Detect which cell encompasses the target text, then output its [X, Y] center coordinate. 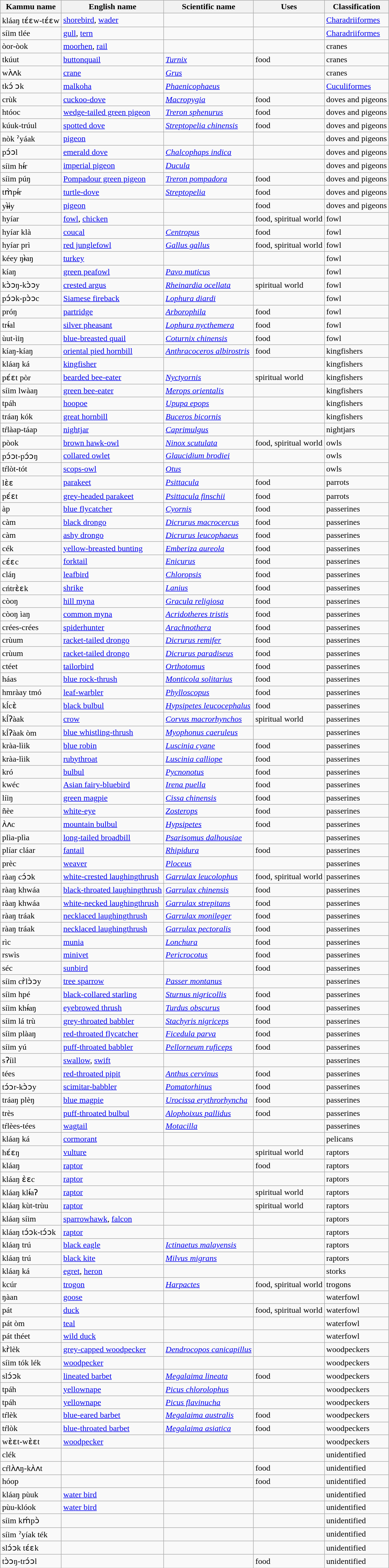
Cissa chinensis [208, 798]
Turnix [208, 59]
cláŋ [31, 575]
black-collared starling [113, 994]
hóop [31, 1481]
hyíar [31, 219]
crées-crées [31, 627]
tree sparrow [113, 981]
sʔíil [31, 1060]
blue-breasted quail [113, 338]
síim yú [31, 1047]
htóoc [31, 112]
Luscinia cyane [208, 746]
Otus [208, 469]
Siamese fireback [113, 298]
Megalaima australis [208, 1415]
Upupa epops [208, 404]
hoopoe [113, 404]
Pellorneum ruficeps [208, 1047]
white-eye [113, 811]
weaver [113, 863]
Chloropsis [208, 575]
kláaŋ tɔ́ɔk-tɔ́ɔk [31, 1232]
kíaŋ [31, 272]
black eagle [113, 1245]
wʌ̀ʌk [31, 73]
yɨ̀ɨy [31, 206]
cńtrɛ̀ɛk [31, 588]
Zosterops [208, 811]
nightjar [113, 430]
pɔ́ɔk-pɔ̀ɔc [31, 298]
grey-throated babbler [113, 1021]
tráaŋ kók [31, 417]
tráaŋ plèŋ [31, 1100]
Garrulax pectoralis [208, 929]
Milvus migrans [208, 1258]
turkey [113, 258]
lɛ̀ɛ [31, 482]
Nyctyornis [208, 377]
slɔ́ɔk tɛ́ɛk [31, 1548]
blue-eared barbet [113, 1415]
Ficedula parva [208, 1034]
sparrowhawk, falcon [113, 1219]
Orthotomus [208, 666]
grey-headed parakeet [113, 496]
tées [31, 1074]
ràaŋ cɔ́ɔk [31, 877]
green peafowl [113, 272]
spiderhunter [113, 627]
síim cr̀lɔ̀ɔy [31, 981]
green magpie [113, 798]
Uses [289, 7]
blue magpie [113, 1100]
emerald dove [113, 152]
pòok [31, 442]
minivet [113, 955]
Turdus obscurus [208, 1008]
crested argus [113, 285]
trogon [113, 1284]
Streptopelia [208, 192]
hmràay tmó [31, 692]
kláaŋ [31, 1165]
lineated barbet [113, 1376]
wagtail [113, 1126]
Enicurus [208, 561]
vulture [113, 1153]
Urocissa erythrorhyncha [208, 1100]
hɛ́ɛŋ [31, 1153]
Pycnonotus [208, 772]
Arborophila [208, 312]
collared owlet [113, 456]
rubythroat [113, 759]
Gracula religiosa [208, 601]
ñèe [31, 811]
Rhipidura [208, 850]
munia [113, 942]
séc [31, 968]
cék [31, 548]
líiŋ [31, 798]
kláaŋ klɨ́aʔ [31, 1192]
trɨ́al [31, 325]
Grus [208, 73]
rswìs [31, 955]
Cyornis [208, 509]
síim púŋ [31, 179]
buttonquail [113, 59]
Macropygia [208, 99]
Dicrurus remifer [208, 640]
duck [113, 1310]
plíar cláar [31, 850]
Rheinardia ocellata [208, 285]
kláaŋ tɛ́ɛw-tɛ́ɛw [31, 20]
tŕlòk [31, 1428]
green bee-eater [113, 391]
hill myna [113, 601]
blue whistling-thrush [113, 733]
Lanius [208, 588]
Ictinaetus malayensis [208, 1245]
tm̀pɨ́r [31, 192]
Garrulax chinensis [208, 890]
leafbird [113, 575]
Anthus cervinus [208, 1074]
Centropus [208, 232]
ctéet [31, 666]
tɔ́ɔr-kɔ̀ɔy [31, 1087]
kĺʔàak òm [31, 733]
crane [113, 73]
Sturnus nigricollis [208, 994]
hyíar klà [31, 232]
ŋàan [31, 1297]
Hypsipetes leucocephalus [208, 706]
ùut-ìiŋ [31, 338]
bulbul [113, 772]
Picus flavinucha [208, 1402]
síim kḿpɔ̀ [31, 1521]
síim lá trù [31, 1021]
Irena puella [208, 785]
cɛ́ɛc [31, 561]
Asian fairy-bluebird [113, 785]
Glaucidium brodiei [208, 456]
Chalcophaps indica [208, 152]
blue-throated barbet [113, 1428]
kr̀lèk [31, 1350]
Psarisomus dalhousiae [208, 837]
Ducula [208, 166]
tɔ̀ɔŋ-trɔ́ɔl [31, 1561]
síim tlée [31, 33]
pát òm [31, 1323]
Hypsipetes [208, 824]
parakeet [113, 482]
síim plàaŋ [31, 1034]
shorebird, wader [113, 20]
àp [31, 509]
Motacilla [208, 1126]
imperial pigeon [113, 166]
trogons [357, 1284]
plìa-plìa [31, 837]
síim hpé [31, 994]
Merops orientalis [208, 391]
prèc [31, 863]
puff-throated bulbul [113, 1113]
Gallus gallus [208, 245]
mountain bulbul [113, 824]
còoŋ ìaŋ [31, 614]
síim tók lék [31, 1363]
Dicrurus paradiseus [208, 653]
síim hɨ́r [31, 166]
crùk [31, 99]
Psittacula finschii [208, 496]
Pomatorhinus [208, 1087]
black kite [113, 1258]
Passer montanus [208, 981]
wild duck [113, 1336]
kĺcɛ̀ [31, 706]
Myophonus caeruleus [208, 733]
gull, tern [113, 33]
Harpactes [208, 1284]
Megalaima asiatica [208, 1428]
fantail [113, 850]
turtle-dove [113, 192]
swallow, swift [113, 1060]
long-tailed broadbill [113, 837]
kláaŋ pùuk [31, 1494]
Ninox scutulata [208, 442]
kláaŋ síim [31, 1219]
Garrulax strepitans [208, 903]
Streptopelia chinensis [208, 125]
scimitar-babbler [113, 1087]
kĺʔàak [31, 719]
tailorbird [113, 666]
kláaŋ kùt-trùu [31, 1205]
Scientific name [208, 7]
pɛ́ɛt pòr [31, 377]
black-throated laughingthrush [113, 890]
Dendrocopos canicapillus [208, 1350]
Kammu name [31, 7]
leaf-warbler [113, 692]
Garrulax leucolophus [208, 877]
red-throated flycatcher [113, 1034]
Treron pompadora [208, 179]
partridge [113, 312]
òor-òok [31, 46]
tkúut [31, 59]
tŕlòt-tót [31, 469]
bearded bee-eater [113, 377]
cormorant [113, 1139]
Buceros bicornis [208, 417]
Pavo muticus [208, 272]
Garrulax monileger [208, 916]
red junglefowl [113, 245]
Megalaima lineata [208, 1376]
Dicrurus leucophaeus [208, 535]
Phylloscopus [208, 692]
Arachnothera [208, 627]
common myna [113, 614]
yellow-breasted bunting [113, 548]
très [31, 1113]
moorhen, rail [113, 46]
kláaŋ ɛ̀ɛc [31, 1179]
Psittacula [208, 482]
white-necked laughingthrush [113, 903]
pɛ́ɛt [31, 496]
Cuculiformes [357, 86]
pát théet [31, 1336]
Anthracoceros albirostris [208, 351]
black drongo [113, 522]
red-throated pipit [113, 1074]
English name [113, 7]
Lonchura [208, 942]
oriental pied hornbill [113, 351]
nòk ˀyáak [31, 139]
shrike [113, 588]
Caprimulgus [208, 430]
tŕlèes-tées [31, 1126]
tŕlèk [31, 1415]
white-crested laughingthrush [113, 877]
Pompadour green pigeon [113, 179]
coucal [113, 232]
Emberiza aureola [208, 548]
tkɔ́ ɔk [31, 86]
storks [357, 1271]
Treron sphenurus [208, 112]
eyebrowed thrush [113, 1008]
silver pheasant [113, 325]
Monticola solitarius [208, 679]
slɔ́ɔk [31, 1376]
Lophura diardi [208, 298]
Ploceus [208, 863]
próŋ [31, 312]
pelicans [357, 1139]
nightjars [357, 430]
pɔ́ɔt-pɔ́ɔŋ [31, 456]
Luscinia calliope [208, 759]
kcúr [31, 1284]
Picus chlorolophus [208, 1389]
síim ˀyíak ték [31, 1534]
crow [113, 719]
sunbird [113, 968]
háas [31, 679]
tŕlàap-táap [31, 430]
goose [113, 1297]
Corvus macrorhynchos [208, 719]
pát [31, 1310]
síim lwàaŋ [31, 391]
blue rock-thrush [113, 679]
egret, heron [113, 1271]
fowl, chicken [113, 219]
brown hawk-owl [113, 442]
spotted dove [113, 125]
scops-owl [113, 469]
clék [31, 1455]
còoŋ [31, 601]
Stachyris nigriceps [208, 1021]
kingfisher [113, 364]
síim khɨ́aŋ [31, 1008]
puff-throated babbler [113, 1047]
Pericrocotus [208, 955]
pɔ́ɔl [31, 152]
black bulbul [113, 706]
ashy drongo [113, 535]
Lophura nycthemera [208, 325]
pùu-klóok [31, 1507]
kró [31, 772]
blue flycatcher [113, 509]
kɔ̀ɔŋ-kɔ̀ɔy [31, 285]
Phaenicophaeus [208, 86]
kíaŋ-kíaŋ [31, 351]
Dicrurus macrocercus [208, 522]
ʌ̀ʌc [31, 824]
kwéc [31, 785]
cŕlʌ̀ʌŋ-kʌ̀ʌt [31, 1468]
kéey ŋɨ̀aŋ [31, 258]
kúuk-trúul [31, 125]
Coturnix chinensis [208, 338]
teal [113, 1323]
Acridotheres tristis [208, 614]
grey-capped woodpecker [113, 1350]
great hornbill [113, 417]
wedge-tailed green pigeon [113, 112]
forktail [113, 561]
cuckoo-dove [113, 99]
wɛ̀ɛt-wɛ̀ɛt [31, 1442]
hyíar prì [31, 245]
rìc [31, 942]
Classification [357, 7]
blue robin [113, 746]
Alophoixus pallidus [208, 1113]
malkoha [113, 86]
